Determine the [X, Y] coordinate at the center of the cell enclosing the given text.  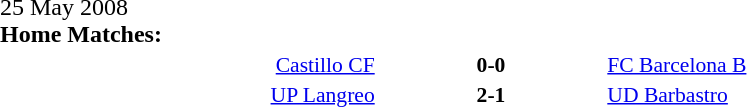
0-0 [492, 64]
